Identify which cell holds the provided text, then report its [x, y] central coordinate. 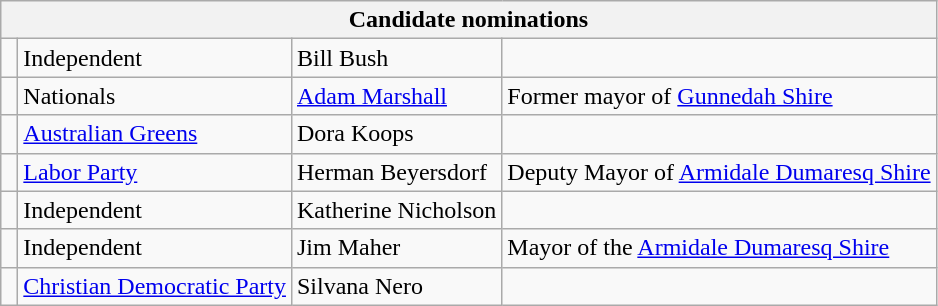
Former mayor of Gunnedah Shire [719, 96]
Nationals [155, 96]
Dora Koops [396, 134]
Jim Maher [396, 248]
Adam Marshall [396, 96]
Christian Democratic Party [155, 286]
Australian Greens [155, 134]
Labor Party [155, 172]
Candidate nominations [468, 20]
Mayor of the Armidale Dumaresq Shire [719, 248]
Katherine Nicholson [396, 210]
Herman Beyersdorf [396, 172]
Silvana Nero [396, 286]
Bill Bush [396, 58]
Deputy Mayor of Armidale Dumaresq Shire [719, 172]
